Provide the (X, Y) coordinate of the cell's center where the given text is located.  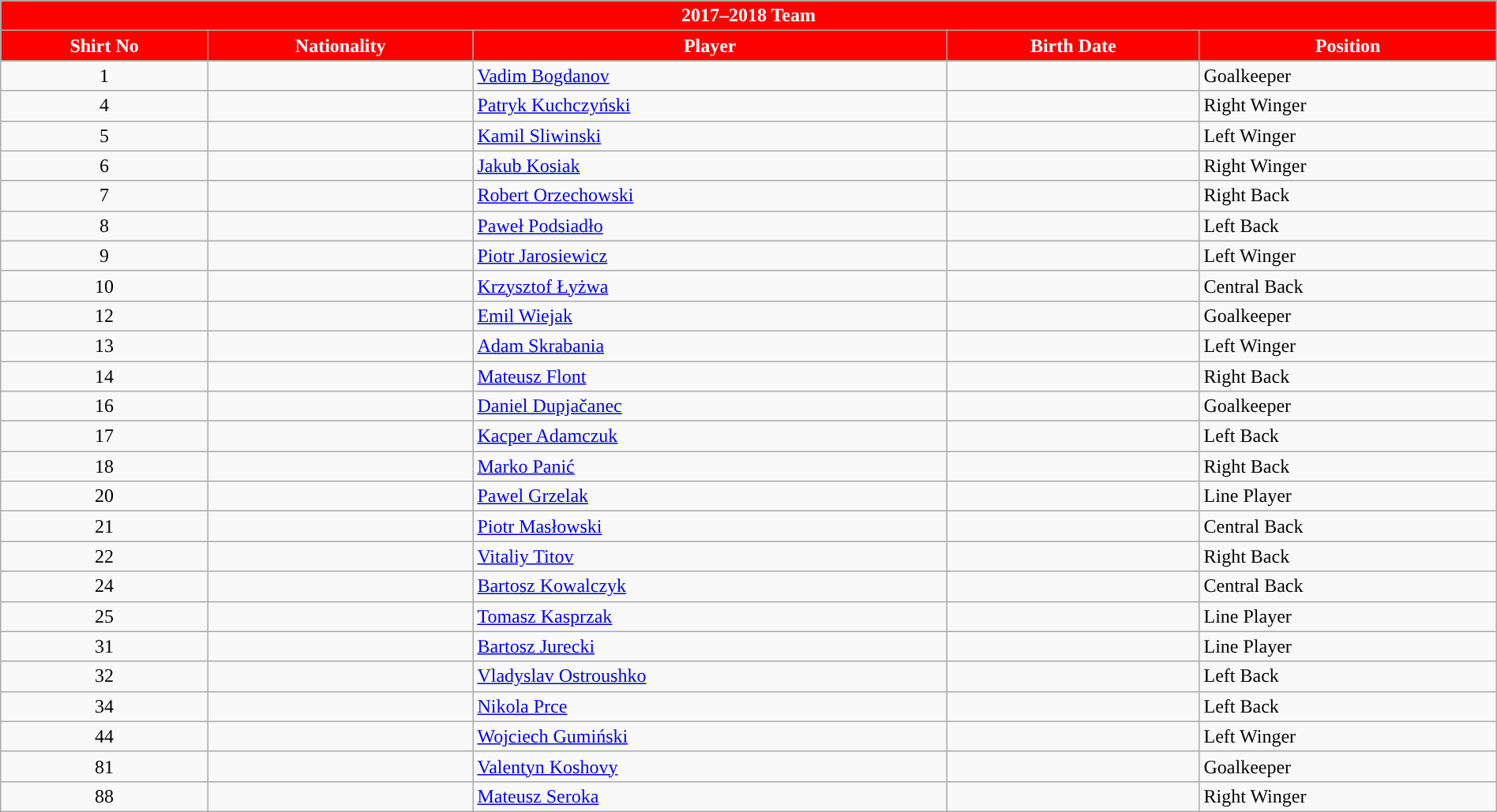
Nikola Prce (711, 706)
25 (104, 616)
Piotr Masłowski (711, 526)
Shirt No (104, 46)
Position (1348, 46)
Emil Wiejak (711, 316)
16 (104, 406)
14 (104, 376)
Kamil Sliwinski (711, 136)
Marko Panić (711, 466)
10 (104, 286)
Player (711, 46)
Jakub Kosiak (711, 166)
Mateusz Seroka (711, 796)
Pawel Grzelak (711, 496)
Bartosz Kowalczyk (711, 586)
22 (104, 556)
44 (104, 736)
81 (104, 766)
Birth Date (1072, 46)
88 (104, 796)
Bartosz Jurecki (711, 646)
7 (104, 196)
18 (104, 466)
Patryk Kuchczyński (711, 106)
17 (104, 436)
9 (104, 256)
12 (104, 316)
Vladyslav Ostroushko (711, 676)
34 (104, 706)
31 (104, 646)
1 (104, 76)
Vitaliy Titov (711, 556)
Robert Orzechowski (711, 196)
Vadim Bogdanov (711, 76)
8 (104, 226)
Valentyn Koshovy (711, 766)
4 (104, 106)
24 (104, 586)
32 (104, 676)
Wojciech Gumiński (711, 736)
13 (104, 346)
Adam Skrabania (711, 346)
Kacper Adamczuk (711, 436)
Nationality (340, 46)
Tomasz Kasprzak (711, 616)
21 (104, 526)
2017–2018 Team (748, 16)
5 (104, 136)
Piotr Jarosiewicz (711, 256)
Paweł Podsiadło (711, 226)
Mateusz Flont (711, 376)
Krzysztof Łyżwa (711, 286)
20 (104, 496)
Daniel Dupjačanec (711, 406)
6 (104, 166)
